Pinpoint the cell where the given text exists, returning its [X, Y] midpoint coordinate. 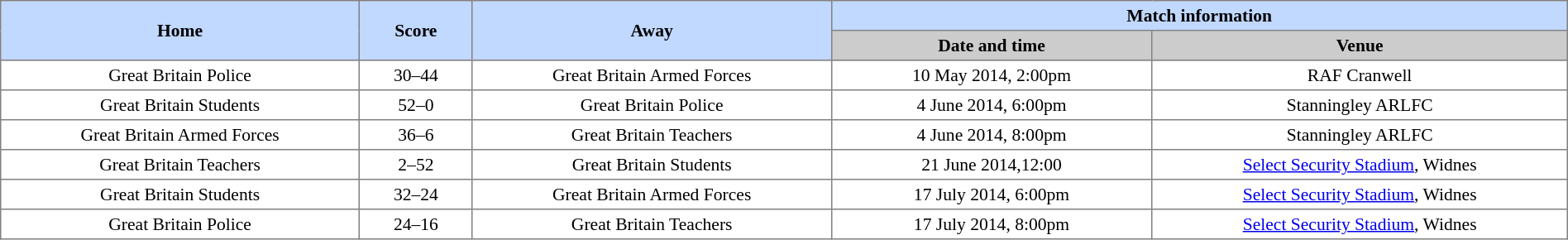
Score [415, 31]
17 July 2014, 8:00pm [992, 224]
Away [652, 31]
10 May 2014, 2:00pm [992, 75]
4 June 2014, 6:00pm [992, 105]
4 June 2014, 8:00pm [992, 135]
30–44 [415, 75]
Home [180, 31]
21 June 2014,12:00 [992, 165]
32–24 [415, 194]
24–16 [415, 224]
36–6 [415, 135]
Match information [1199, 16]
17 July 2014, 6:00pm [992, 194]
52–0 [415, 105]
Venue [1360, 46]
2–52 [415, 165]
Date and time [992, 46]
RAF Cranwell [1360, 75]
